Output the (X, Y) coordinate of the center of the cell containing the given text.  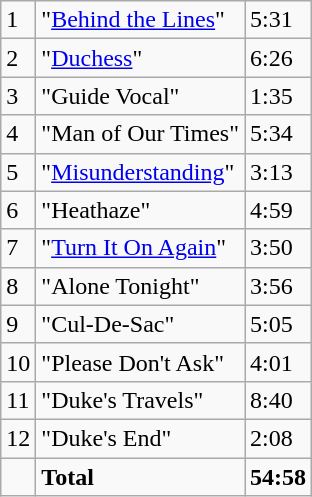
3:13 (278, 172)
"Behind the Lines" (140, 20)
6:26 (278, 58)
7 (18, 248)
4:59 (278, 210)
5:05 (278, 324)
"Alone Tonight" (140, 286)
3 (18, 96)
"Turn It On Again" (140, 248)
5:34 (278, 134)
6 (18, 210)
3:50 (278, 248)
4 (18, 134)
10 (18, 362)
"Please Don't Ask" (140, 362)
2 (18, 58)
Total (140, 477)
54:58 (278, 477)
12 (18, 438)
9 (18, 324)
11 (18, 400)
8:40 (278, 400)
8 (18, 286)
"Duke's End" (140, 438)
5 (18, 172)
2:08 (278, 438)
"Man of Our Times" (140, 134)
4:01 (278, 362)
3:56 (278, 286)
"Cul-De-Sac" (140, 324)
"Guide Vocal" (140, 96)
5:31 (278, 20)
"Duke's Travels" (140, 400)
1 (18, 20)
"Heathaze" (140, 210)
1:35 (278, 96)
"Duchess" (140, 58)
"Misunderstanding" (140, 172)
